Identify which cell holds the provided text, then report its [X, Y] central coordinate. 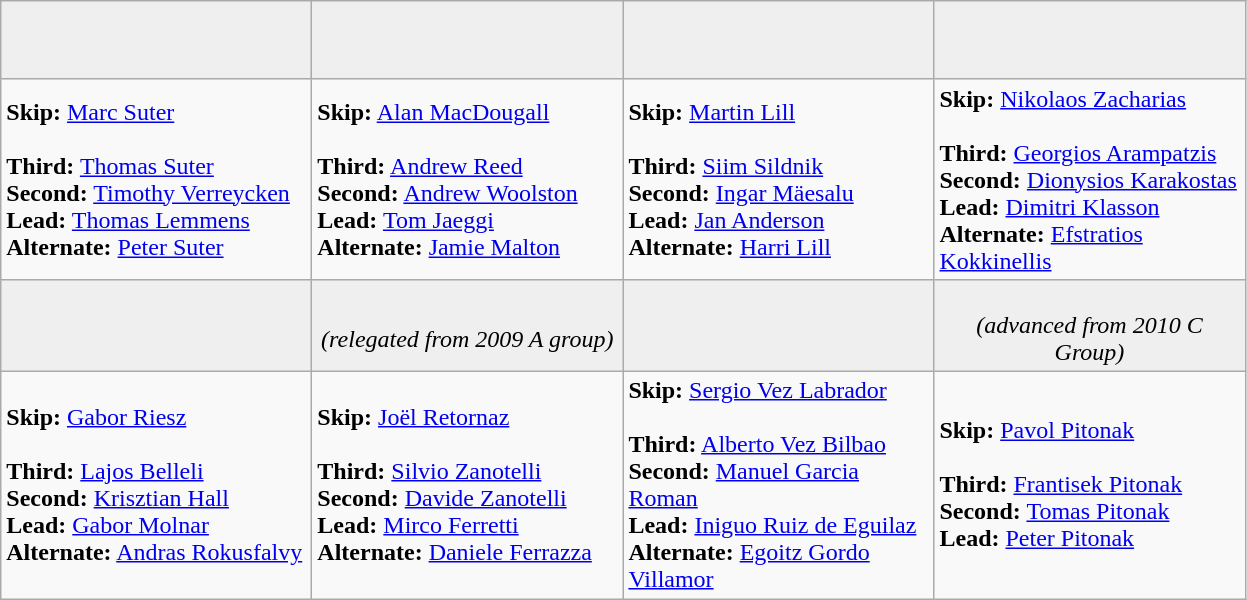
(relegated from 2009 A group) [468, 325]
Skip: Sergio Vez LabradorThird: Alberto Vez Bilbao Second: Manuel Garcia Roman Lead: Iniguo Ruiz de Eguilaz Alternate: Egoitz Gordo Villamor [778, 484]
Skip: Joël RetornazThird: Silvio Zanotelli Second: Davide Zanotelli Lead: Mirco Ferretti Alternate: Daniele Ferrazza [468, 484]
Skip: Alan MacDougallThird: Andrew Reed Second: Andrew Woolston Lead: Tom Jaeggi Alternate: Jamie Malton [468, 179]
Skip: Marc SuterThird: Thomas Suter Second: Timothy Verreycken Lead: Thomas Lemmens Alternate: Peter Suter [156, 179]
Skip: Nikolaos ZachariasThird: Georgios Arampatzis Second: Dionysios Karakostas Lead: Dimitri Klasson Alternate: Efstratios Kokkinellis [1090, 179]
Skip: Gabor RieszThird: Lajos Belleli Second: Krisztian Hall Lead: Gabor Molnar Alternate: Andras Rokusfalvy [156, 484]
Skip: Martin LillThird: Siim Sildnik Second: Ingar Mäesalu Lead: Jan Anderson Alternate: Harri Lill [778, 179]
Skip: Pavol PitonakThird: Frantisek Pitonak Second: Tomas Pitonak Lead: Peter Pitonak [1090, 484]
(advanced from 2010 C Group) [1090, 325]
